Return [X, Y] of the center of cell containing provided text 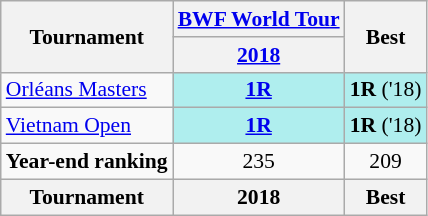
235 [259, 162]
Year-end ranking [87, 162]
Orléans Masters [87, 90]
Vietnam Open [87, 126]
BWF World Tour [259, 19]
209 [386, 162]
